Output the [X, Y] coordinate of the center of the cell containing the given text.  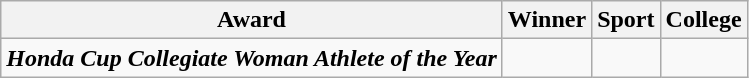
Honda Cup Collegiate Woman Athlete of the Year [252, 58]
Award [252, 20]
Winner [546, 20]
Sport [626, 20]
College [704, 20]
